Return the (X, Y) coordinate for the center point of the cell that contains the specified text.  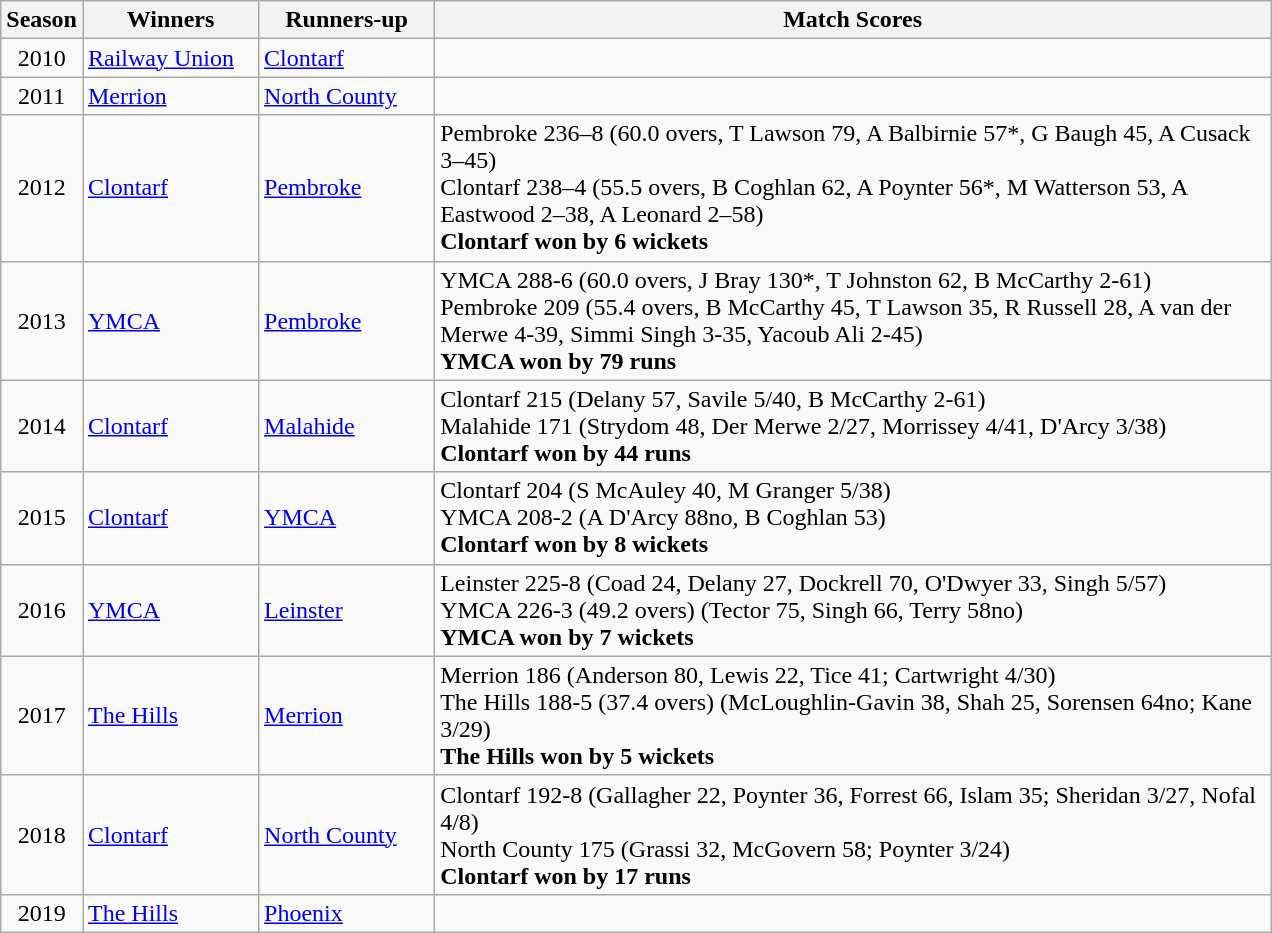
2013 (42, 320)
Runners-up (347, 20)
2011 (42, 96)
2014 (42, 426)
2016 (42, 610)
2015 (42, 518)
Railway Union (170, 58)
Season (42, 20)
2010 (42, 58)
Match Scores (853, 20)
Clontarf 204 (S McAuley 40, M Granger 5/38)YMCA 208-2 (A D'Arcy 88no, B Coghlan 53)Clontarf won by 8 wickets (853, 518)
2017 (42, 716)
Leinster (347, 610)
Malahide (347, 426)
Winners (170, 20)
2018 (42, 834)
Phoenix (347, 913)
2012 (42, 188)
Clontarf 215 (Delany 57, Savile 5/40, B McCarthy 2-61)Malahide 171 (Strydom 48, Der Merwe 2/27, Morrissey 4/41, D'Arcy 3/38)Clontarf won by 44 runs (853, 426)
2019 (42, 913)
